Detect which cell encompasses the target text, then output its (X, Y) center coordinate. 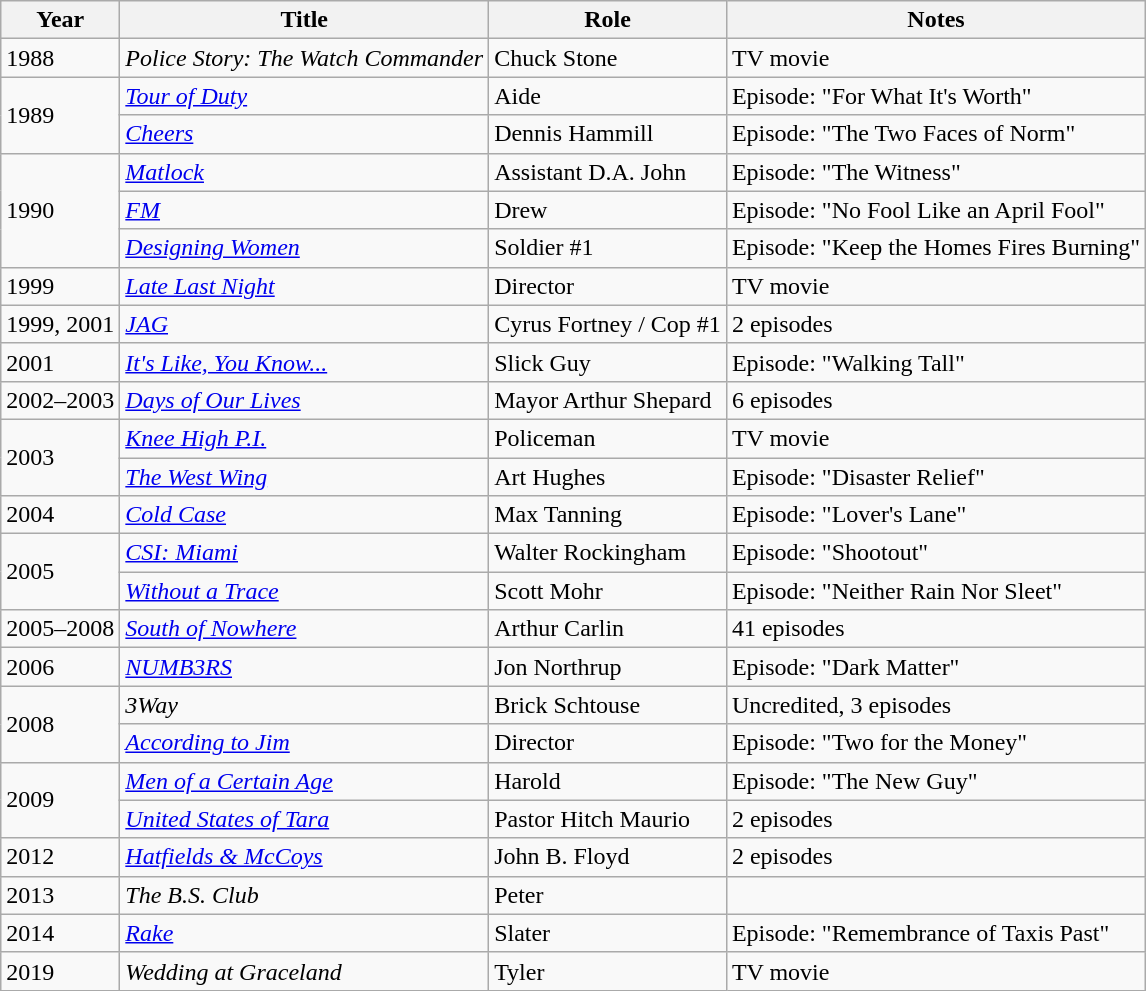
Assistant D.A. John (608, 172)
2006 (60, 667)
Walter Rockingham (608, 553)
3Way (304, 705)
Slater (608, 933)
Rake (304, 933)
2003 (60, 457)
2001 (60, 362)
Peter (608, 895)
Uncredited, 3 episodes (936, 705)
Scott Mohr (608, 591)
JAG (304, 324)
Mayor Arthur Shepard (608, 400)
Episode: "Two for the Money" (936, 743)
41 episodes (936, 629)
Tour of Duty (304, 96)
2002–2003 (60, 400)
Role (608, 20)
Max Tanning (608, 515)
Without a Trace (304, 591)
Year (60, 20)
Late Last Night (304, 286)
Episode: "Neither Rain Nor Sleet" (936, 591)
Slick Guy (608, 362)
Knee High P.I. (304, 438)
Episode: "Dark Matter" (936, 667)
Episode: "No Fool Like an April Fool" (936, 210)
2009 (60, 800)
2004 (60, 515)
1999 (60, 286)
Soldier #1 (608, 248)
Dennis Hammill (608, 134)
Episode: "The Two Faces of Norm" (936, 134)
Chuck Stone (608, 58)
1990 (60, 210)
NUMB3RS (304, 667)
It's Like, You Know... (304, 362)
1999, 2001 (60, 324)
Pastor Hitch Maurio (608, 819)
Cyrus Fortney / Cop #1 (608, 324)
1988 (60, 58)
Hatfields & McCoys (304, 857)
Episode: "The New Guy" (936, 781)
Episode: "Keep the Homes Fires Burning" (936, 248)
Tyler (608, 971)
FM (304, 210)
2005–2008 (60, 629)
Men of a Certain Age (304, 781)
The West Wing (304, 477)
Art Hughes (608, 477)
According to Jim (304, 743)
Cold Case (304, 515)
Aide (608, 96)
6 episodes (936, 400)
2008 (60, 724)
Episode: "Remembrance of Taxis Past" (936, 933)
Jon Northrup (608, 667)
Wedding at Graceland (304, 971)
Episode: "Disaster Relief" (936, 477)
2013 (60, 895)
Policeman (608, 438)
Episode: "Lover's Lane" (936, 515)
Notes (936, 20)
Police Story: The Watch Commander (304, 58)
Episode: "The Witness" (936, 172)
Drew (608, 210)
Arthur Carlin (608, 629)
Harold (608, 781)
Cheers (304, 134)
United States of Tara (304, 819)
2014 (60, 933)
South of Nowhere (304, 629)
2005 (60, 572)
Episode: "Walking Tall" (936, 362)
Episode: "Shootout" (936, 553)
The B.S. Club (304, 895)
Episode: "For What It's Worth" (936, 96)
Brick Schtouse (608, 705)
Title (304, 20)
CSI: Miami (304, 553)
Days of Our Lives (304, 400)
Designing Women (304, 248)
2012 (60, 857)
2019 (60, 971)
John B. Floyd (608, 857)
1989 (60, 115)
Matlock (304, 172)
